Capture the cell that displays the provided text and extract its [X, Y] central coordinate. 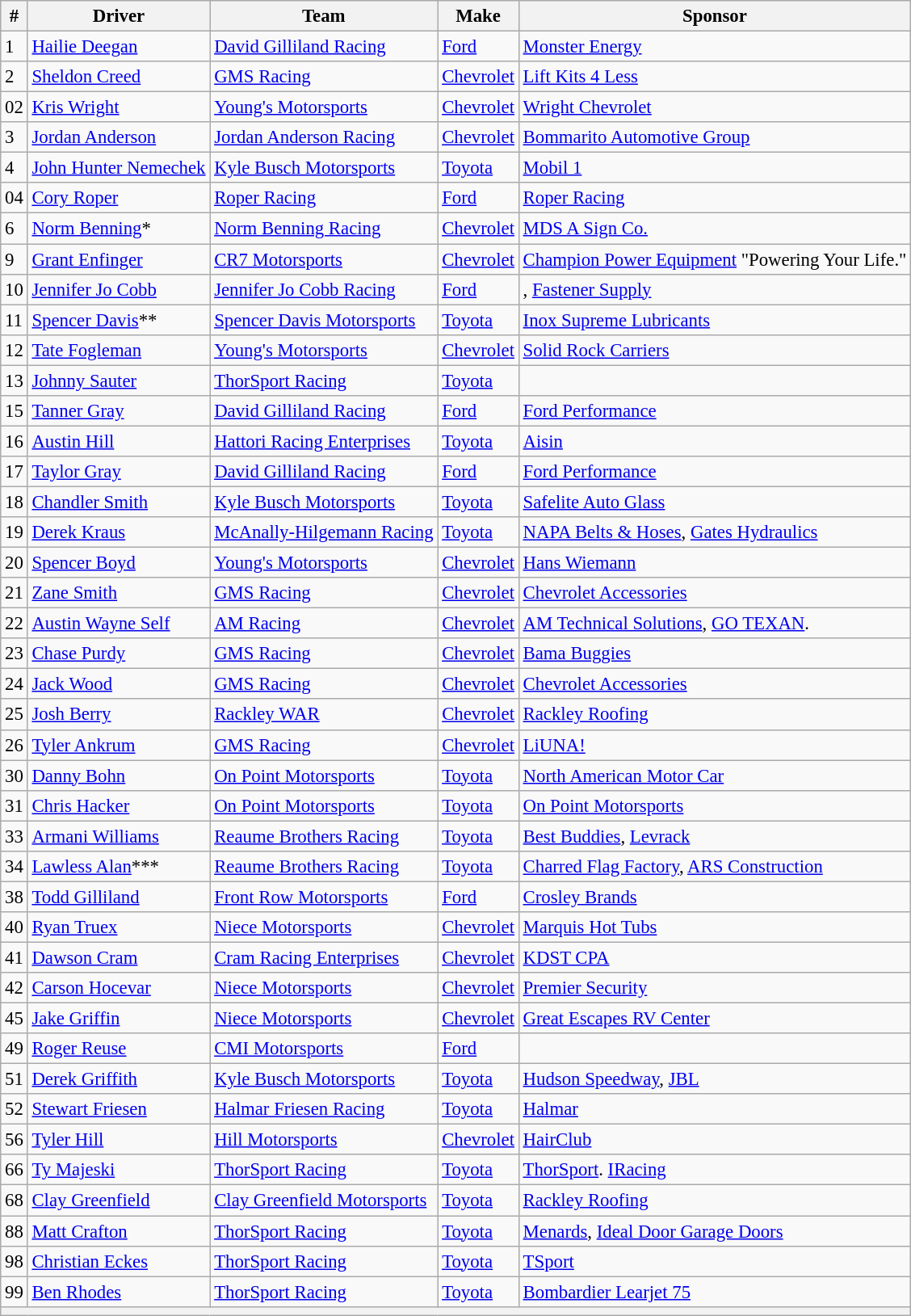
Driver [119, 16]
1 [15, 47]
24 [15, 684]
, Fastener Supply [714, 289]
16 [15, 441]
Norm Benning* [119, 229]
Jake Griffin [119, 1019]
NAPA Belts & Hoses, Gates Hydraulics [714, 532]
Chandler Smith [119, 502]
26 [15, 745]
Inox Supreme Lubricants [714, 320]
25 [15, 715]
33 [15, 836]
Spencer Boyd [119, 563]
Cram Racing Enterprises [324, 957]
42 [15, 988]
Monster Energy [714, 47]
Grant Enfinger [119, 259]
9 [15, 259]
CR7 Motorsports [324, 259]
Hattori Racing Enterprises [324, 441]
Best Buddies, Levrack [714, 836]
North American Motor Car [714, 776]
Bama Buggies [714, 654]
# [15, 16]
Hill Motorsports [324, 1140]
Premier Security [714, 988]
Christian Eckes [119, 1261]
41 [15, 957]
Tanner Gray [119, 411]
Austin Hill [119, 441]
Danny Bohn [119, 776]
Mobil 1 [714, 168]
Chase Purdy [119, 654]
AM Technical Solutions, GO TEXAN. [714, 624]
Hailie Deegan [119, 47]
ThorSport. IRacing [714, 1171]
98 [15, 1261]
Dawson Cram [119, 957]
3 [15, 137]
66 [15, 1171]
Jordan Anderson [119, 137]
Clay Greenfield Motorsports [324, 1200]
Lawless Alan*** [119, 867]
Halmar [714, 1109]
10 [15, 289]
56 [15, 1140]
Armani Williams [119, 836]
Tyler Hill [119, 1140]
Austin Wayne Self [119, 624]
02 [15, 107]
Great Escapes RV Center [714, 1019]
18 [15, 502]
Hudson Speedway, JBL [714, 1079]
Lift Kits 4 Less [714, 77]
Menards, Ideal Door Garage Doors [714, 1231]
45 [15, 1019]
88 [15, 1231]
Taylor Gray [119, 472]
Jordan Anderson Racing [324, 137]
Team [324, 16]
99 [15, 1292]
Wright Chevrolet [714, 107]
22 [15, 624]
2 [15, 77]
Front Row Motorsports [324, 897]
Jennifer Jo Cobb [119, 289]
Hans Wiemann [714, 563]
Solid Rock Carriers [714, 350]
Charred Flag Factory, ARS Construction [714, 867]
15 [15, 411]
LiUNA! [714, 745]
Derek Griffith [119, 1079]
HairClub [714, 1140]
Safelite Auto Glass [714, 502]
Todd Gilliland [119, 897]
Norm Benning Racing [324, 229]
Bombardier Learjet 75 [714, 1292]
Ben Rhodes [119, 1292]
Carson Hocevar [119, 988]
Clay Greenfield [119, 1200]
Cory Roper [119, 198]
Roger Reuse [119, 1049]
34 [15, 867]
CMI Motorsports [324, 1049]
Jennifer Jo Cobb Racing [324, 289]
MDS A Sign Co. [714, 229]
38 [15, 897]
49 [15, 1049]
17 [15, 472]
Aisin [714, 441]
Crosley Brands [714, 897]
McAnally-Hilgemann Racing [324, 532]
13 [15, 381]
Tyler Ankrum [119, 745]
Bommarito Automotive Group [714, 137]
Ryan Truex [119, 927]
Zane Smith [119, 593]
John Hunter Nemechek [119, 168]
Derek Kraus [119, 532]
Make [478, 16]
Sponsor [714, 16]
4 [15, 168]
Matt Crafton [119, 1231]
31 [15, 805]
Champion Power Equipment "Powering Your Life." [714, 259]
Johnny Sauter [119, 381]
Spencer Davis Motorsports [324, 320]
Halmar Friesen Racing [324, 1109]
20 [15, 563]
04 [15, 198]
6 [15, 229]
19 [15, 532]
51 [15, 1079]
11 [15, 320]
23 [15, 654]
Ty Majeski [119, 1171]
AM Racing [324, 624]
KDST CPA [714, 957]
Jack Wood [119, 684]
Tate Fogleman [119, 350]
21 [15, 593]
52 [15, 1109]
Marquis Hot Tubs [714, 927]
Chris Hacker [119, 805]
12 [15, 350]
Kris Wright [119, 107]
68 [15, 1200]
Spencer Davis** [119, 320]
30 [15, 776]
40 [15, 927]
TSport [714, 1261]
Sheldon Creed [119, 77]
Stewart Friesen [119, 1109]
Josh Berry [119, 715]
Rackley WAR [324, 715]
